Return [x, y] of the center of cell containing provided text 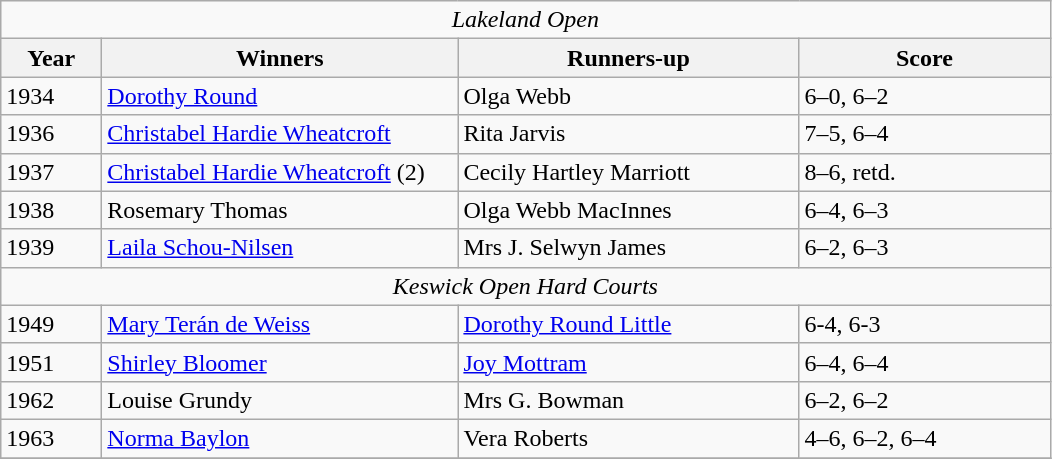
Mrs G. Bowman [628, 400]
8–6, retd. [924, 172]
6–2, 6–2 [924, 400]
Louise Grundy [280, 400]
Christabel Hardie Wheatcroft [280, 134]
Christabel Hardie Wheatcroft (2) [280, 172]
Mrs J. Selwyn James [628, 248]
Dorothy Round [280, 96]
Winners [280, 58]
Joy Mottram [628, 362]
Runners-up [628, 58]
Shirley Bloomer [280, 362]
Keswick Open Hard Courts [526, 286]
1939 [52, 248]
Rosemary Thomas [280, 210]
Mary Terán de Weiss [280, 324]
6–4, 6–3 [924, 210]
Year [52, 58]
Olga Webb MacInnes [628, 210]
Vera Roberts [628, 438]
1938 [52, 210]
6–0, 6–2 [924, 96]
1934 [52, 96]
1937 [52, 172]
1949 [52, 324]
4–6, 6–2, 6–4 [924, 438]
1951 [52, 362]
6–2, 6–3 [924, 248]
Olga Webb [628, 96]
6-4, 6-3 [924, 324]
Laila Schou-Nilsen [280, 248]
1962 [52, 400]
Norma Baylon [280, 438]
Score [924, 58]
Dorothy Round Little [628, 324]
1963 [52, 438]
6–4, 6–4 [924, 362]
Lakeland Open [526, 20]
Cecily Hartley Marriott [628, 172]
1936 [52, 134]
Rita Jarvis [628, 134]
7–5, 6–4 [924, 134]
